Locate the cell with the specified text and output its (x, y) center coordinate. 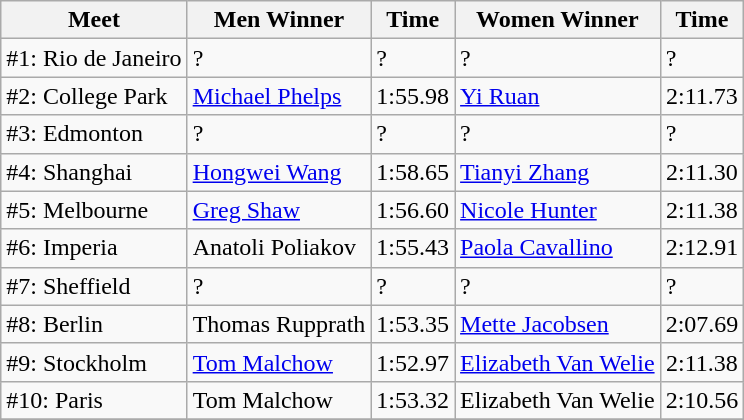
#8: Berlin (94, 324)
Men Winner (279, 20)
1:58.65 (413, 172)
Paola Cavallino (558, 248)
#3: Edmonton (94, 134)
#2: College Park (94, 96)
Hongwei Wang (279, 172)
1:56.60 (413, 210)
Meet (94, 20)
#6: Imperia (94, 248)
1:52.97 (413, 362)
1:53.35 (413, 324)
#10: Paris (94, 400)
#9: Stockholm (94, 362)
1:53.32 (413, 400)
Yi Ruan (558, 96)
1:55.98 (413, 96)
Thomas Rupprath (279, 324)
2:12.91 (702, 248)
2:07.69 (702, 324)
2:10.56 (702, 400)
Women Winner (558, 20)
2:11.30 (702, 172)
Nicole Hunter (558, 210)
Mette Jacobsen (558, 324)
Anatoli Poliakov (279, 248)
#1: Rio de Janeiro (94, 58)
2:11.73 (702, 96)
Michael Phelps (279, 96)
#4: Shanghai (94, 172)
Greg Shaw (279, 210)
Tianyi Zhang (558, 172)
#5: Melbourne (94, 210)
1:55.43 (413, 248)
#7: Sheffield (94, 286)
